Find where the given text appears and provide that cell's center as (X, Y) coordinate. 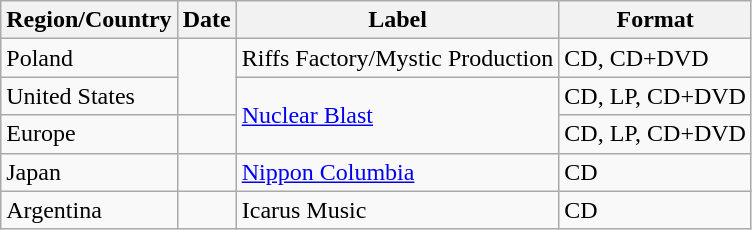
CD, CD+DVD (656, 58)
Argentina (89, 210)
Icarus Music (398, 210)
Region/Country (89, 20)
Poland (89, 58)
Format (656, 20)
United States (89, 96)
Japan (89, 172)
Nuclear Blast (398, 115)
Date (206, 20)
Riffs Factory/Mystic Production (398, 58)
Label (398, 20)
Europe (89, 134)
Nippon Columbia (398, 172)
